Return [x, y] of the center of cell containing provided text 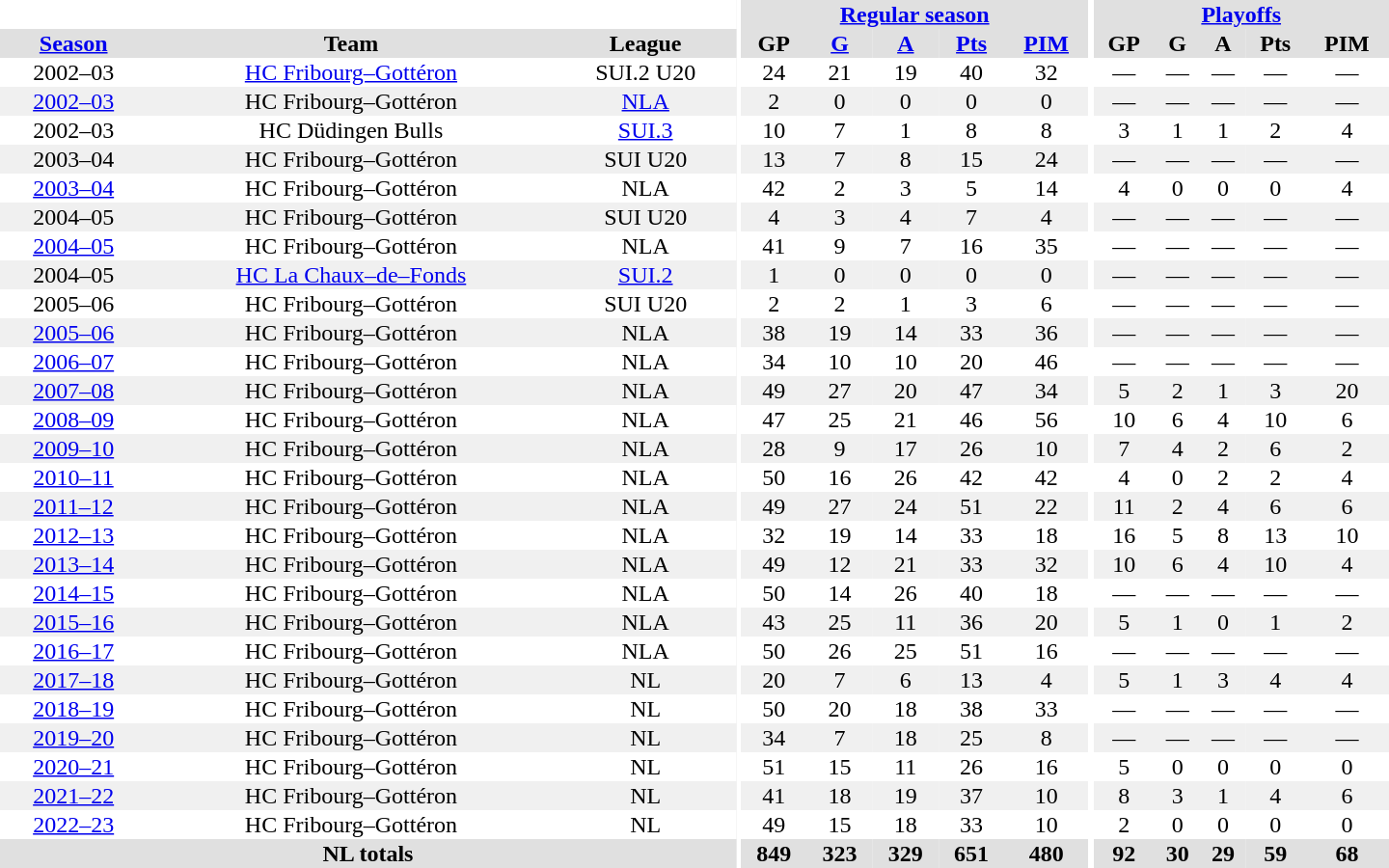
480 [1046, 854]
2013–14 [73, 564]
68 [1347, 854]
2009–10 [73, 448]
37 [971, 796]
30 [1177, 854]
2008–09 [73, 420]
2016–17 [73, 651]
2007–08 [73, 391]
651 [971, 854]
SUI.3 [646, 130]
2012–13 [73, 535]
323 [839, 854]
Season [73, 43]
92 [1124, 854]
2018–19 [73, 709]
2014–15 [73, 593]
22 [1046, 506]
29 [1223, 854]
2019–20 [73, 738]
35 [1046, 246]
12 [839, 564]
17 [906, 448]
56 [1046, 420]
28 [774, 448]
2020–21 [73, 767]
2006–07 [73, 362]
Playoffs [1240, 14]
2011–12 [73, 506]
SUI.2 U20 [646, 72]
43 [774, 622]
2017–18 [73, 680]
Regular season [914, 14]
2021–22 [73, 796]
2022–23 [73, 825]
2010–11 [73, 477]
League [646, 43]
SUI.2 [646, 275]
2015–16 [73, 622]
59 [1275, 854]
HC La Chaux–de–Fonds [351, 275]
NL totals [368, 854]
HC Düdingen Bulls [351, 130]
Team [351, 43]
329 [906, 854]
849 [774, 854]
